Search for the cell housing the specified text and yield its (X, Y) center coordinate. 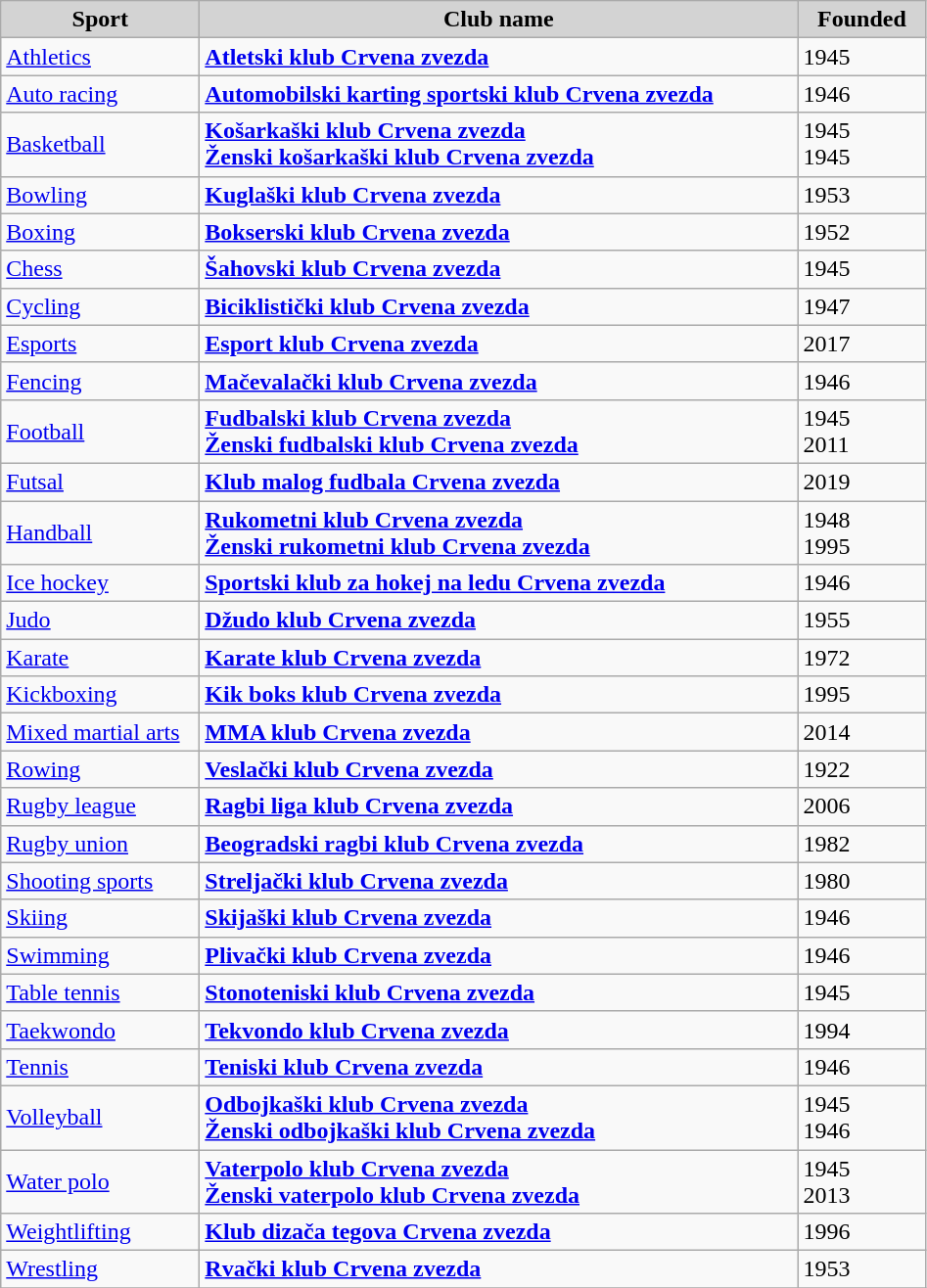
Teniski klub Crvena zvezda (499, 1067)
Biciklistički klub Crvena zvezda (499, 306)
Volleyball (100, 1118)
1994 (861, 1030)
19451945 (861, 145)
Skijaški klub Crvena zvezda (499, 918)
19452011 (861, 431)
Club name (499, 20)
2017 (861, 344)
Plivački klub Crvena zvezda (499, 955)
Sport (100, 20)
MMA klub Crvena zvezda (499, 732)
Kickboxing (100, 695)
Futsal (100, 482)
Esports (100, 344)
Rugby league (100, 806)
Athletics (100, 57)
Esport klub Crvena zvezda (499, 344)
Rowing (100, 769)
Basketball (100, 145)
2006 (861, 806)
Stonoteniski klub Crvena zvezda (499, 992)
Atletski klub Crvena zvezda (499, 57)
2019 (861, 482)
1995 (861, 695)
Veslački klub Crvena zvezda (499, 769)
Mixed martial arts (100, 732)
Judo (100, 621)
1980 (861, 881)
Košarkaški klub Crvena zvezdaŽenski košarkaški klub Crvena zvezda (499, 145)
Cycling (100, 306)
Weightlifting (100, 1232)
Mačevalački klub Crvena zvezda (499, 381)
Streljački klub Crvena zvezda (499, 881)
Founded (861, 20)
19451946 (861, 1118)
Klub dizača tegova Crvena zvezda (499, 1232)
Taekwondo (100, 1030)
19452013 (861, 1180)
Fencing (100, 381)
Water polo (100, 1180)
1922 (861, 769)
Odbojkaški klub Crvena zvezdaŽenski odbojkaški klub Crvena zvezda (499, 1118)
1947 (861, 306)
Ice hockey (100, 583)
Fudbalski klub Crvena zvezdaŽenski fudbalski klub Crvena zvezda (499, 431)
Football (100, 431)
Klub malog fudbala Crvena zvezda (499, 482)
Rugby union (100, 844)
Tekvondo klub Crvena zvezda (499, 1030)
1972 (861, 658)
19481995 (861, 532)
Kuglaški klub Crvena zvezda (499, 195)
Chess (100, 269)
Karate klub Crvena zvezda (499, 658)
Rukometni klub Crvena zvezdaŽenski rukometni klub Crvena zvezda (499, 532)
Boxing (100, 232)
Ragbi liga klub Crvena zvezda (499, 806)
Sportski klub za hokej na ledu Crvena zvezda (499, 583)
Table tennis (100, 992)
Auto racing (100, 94)
Beogradski ragbi klub Crvena zvezda (499, 844)
1982 (861, 844)
Skiing (100, 918)
Tennis (100, 1067)
Karate (100, 658)
Šahovski klub Crvena zvezda (499, 269)
Rvački klub Crvena zvezda (499, 1269)
Vaterpolo klub Crvena zvezdaŽenski vaterpolo klub Crvena zvezda (499, 1180)
Wrestling (100, 1269)
Džudo klub Crvena zvezda (499, 621)
2014 (861, 732)
1955 (861, 621)
1996 (861, 1232)
1952 (861, 232)
Handball (100, 532)
Kik boks klub Crvena zvezda (499, 695)
Bokserski klub Crvena zvezda (499, 232)
Shooting sports (100, 881)
Automobilski karting sportski klub Crvena zvezda (499, 94)
Swimming (100, 955)
Bowling (100, 195)
